Return the [X, Y] coordinate for the center point of the cell that contains the specified text.  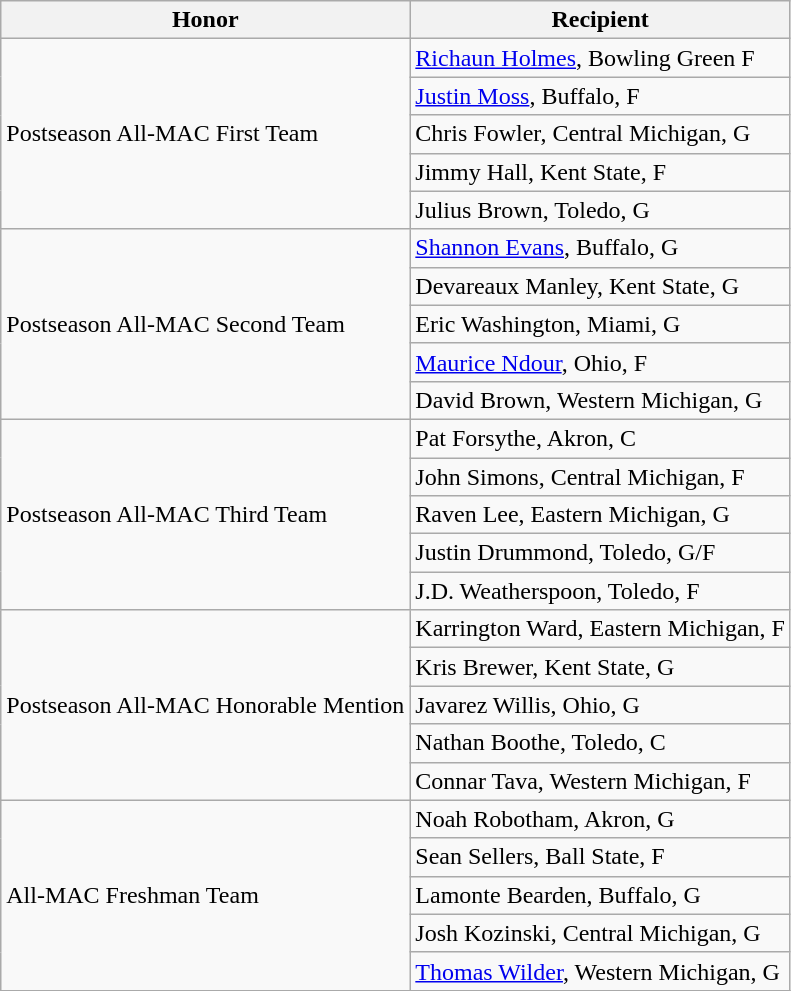
All-MAC Freshman Team [206, 895]
Chris Fowler, Central Michigan, G [600, 134]
Postseason All-MAC First Team [206, 134]
Pat Forsythe, Akron, C [600, 438]
Jimmy Hall, Kent State, F [600, 172]
Julius Brown, Toledo, G [600, 210]
Shannon Evans, Buffalo, G [600, 248]
Postseason All-MAC Honorable Mention [206, 705]
Postseason All-MAC Second Team [206, 324]
Recipient [600, 20]
Raven Lee, Eastern Michigan, G [600, 515]
Connar Tava, Western Michigan, F [600, 781]
Maurice Ndour, Ohio, F [600, 362]
Postseason All-MAC Third Team [206, 514]
Richaun Holmes, Bowling Green F [600, 58]
J.D. Weatherspoon, Toledo, F [600, 591]
Karrington Ward, Eastern Michigan, F [600, 629]
Honor [206, 20]
Josh Kozinski, Central Michigan, G [600, 933]
Javarez Willis, Ohio, G [600, 705]
Justin Moss, Buffalo, F [600, 96]
Nathan Boothe, Toledo, C [600, 743]
Justin Drummond, Toledo, G/F [600, 553]
Kris Brewer, Kent State, G [600, 667]
John Simons, Central Michigan, F [600, 477]
Lamonte Bearden, Buffalo, G [600, 895]
Sean Sellers, Ball State, F [600, 857]
David Brown, Western Michigan, G [600, 400]
Eric Washington, Miami, G [600, 324]
Thomas Wilder, Western Michigan, G [600, 971]
Devareaux Manley, Kent State, G [600, 286]
Noah Robotham, Akron, G [600, 819]
